Pinpoint the cell where the given text exists, returning its [x, y] midpoint coordinate. 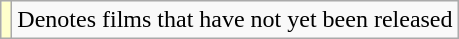
Denotes films that have not yet been released [235, 20]
